Return the [x, y] coordinate for the center point of the cell that contains the specified text.  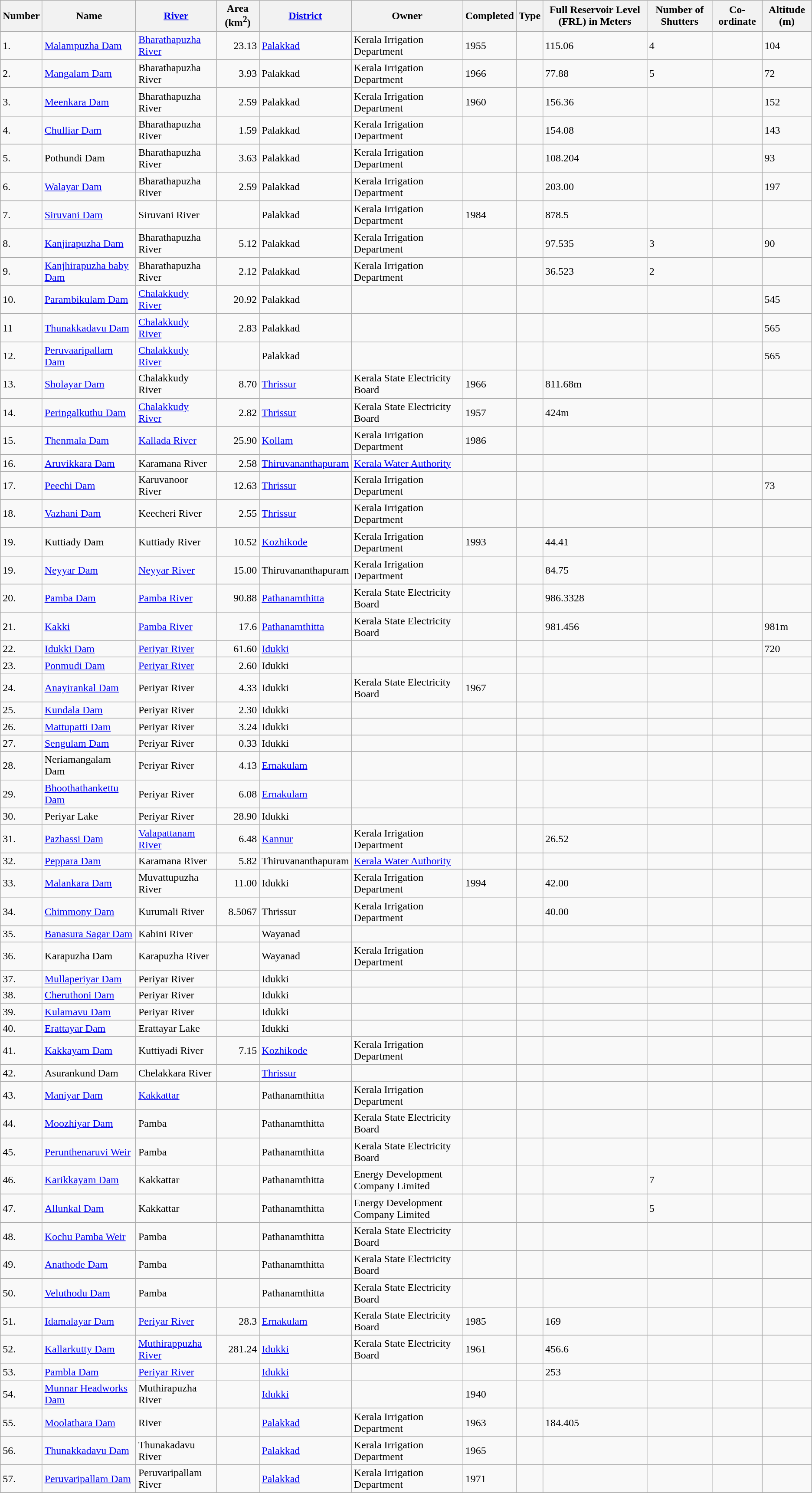
Mattupatti Dam [89, 727]
Meenkara Dam [89, 102]
37. [21, 979]
720 [787, 649]
2 [679, 272]
1940 [489, 1395]
10.52 [238, 541]
90.88 [238, 599]
Pambla Dam [89, 1372]
Kanjhirapuzha baby Dam [89, 272]
Kochu Pamba Weir [89, 1237]
44. [21, 1124]
Karapuzha Dam [89, 956]
1984 [489, 215]
2.60 [238, 666]
1994 [489, 883]
90 [787, 243]
47. [21, 1208]
49. [21, 1264]
32. [21, 861]
Erattayar Dam [89, 1028]
6.08 [238, 794]
24. [21, 688]
17.6 [238, 627]
Siruvani River [176, 215]
5.12 [238, 243]
38. [21, 995]
45. [21, 1152]
Keecheri River [176, 514]
1. [21, 45]
53. [21, 1372]
Maniyar Dam [89, 1095]
Number [21, 16]
169 [595, 1321]
154.08 [595, 130]
3.24 [238, 727]
District [305, 16]
5.82 [238, 861]
54. [21, 1395]
55. [21, 1422]
Altitude (m) [787, 16]
Kuttiady River [176, 541]
Pazhassi Dam [89, 838]
Number of Shutters [679, 16]
Munnar Headworks Dam [89, 1395]
3 [679, 243]
15.00 [238, 570]
28.90 [238, 816]
Peringalkuthu Dam [89, 412]
46. [21, 1180]
Bhoothathankettu Dam [89, 794]
97.535 [595, 243]
Co-ordinate [737, 16]
1971 [489, 1479]
Moozhiyar Dam [89, 1124]
Chulliar Dam [89, 130]
Allunkal Dam [89, 1208]
Mullaperiyar Dam [89, 979]
3.93 [238, 74]
981.456 [595, 627]
424m [595, 412]
73 [787, 485]
40. [21, 1028]
545 [787, 299]
Kakkayam Dam [89, 1051]
Kundala Dam [89, 710]
8. [21, 243]
7.15 [238, 1051]
Thunakadavu River [176, 1451]
6. [21, 187]
8.70 [238, 384]
Asurankund Dam [89, 1073]
1961 [489, 1349]
11.00 [238, 883]
0.33 [238, 743]
4.33 [238, 688]
3. [21, 102]
Pamba Dam [89, 599]
52. [21, 1349]
Sengulam Dam [89, 743]
1955 [489, 45]
Kurumali River [176, 911]
184.405 [595, 1422]
Anayirankal Dam [89, 688]
29. [21, 794]
77.88 [595, 74]
36. [21, 956]
14. [21, 412]
Malampuzha Dam [89, 45]
Area (km2) [238, 16]
197 [787, 187]
35. [21, 934]
Malankara Dam [89, 883]
26. [21, 727]
Erattayar Lake [176, 1028]
456.6 [595, 1349]
4.13 [238, 765]
42.00 [595, 883]
40.00 [595, 911]
Kabini River [176, 934]
Karikkayam Dam [89, 1180]
143 [787, 130]
39. [21, 1012]
31. [21, 838]
Kanjirapuzha Dam [89, 243]
1963 [489, 1422]
Idamalayar Dam [89, 1321]
2. [21, 74]
48. [21, 1237]
Peruvaripallam Dam [89, 1479]
Perunthenaruvi Weir [89, 1152]
156.36 [595, 102]
2.55 [238, 514]
152 [787, 102]
Peppara Dam [89, 861]
811.68m [595, 384]
34. [21, 911]
61.60 [238, 649]
Peruvaripallam River [176, 1479]
30. [21, 816]
93 [787, 159]
Aruvikkara Dam [89, 463]
12. [21, 356]
Full Reservoir Level (FRL) in Meters [595, 16]
18. [21, 514]
Karapuzha River [176, 956]
28. [21, 765]
Neyyar River [176, 570]
2.82 [238, 412]
Kallarkutty Dam [89, 1349]
1965 [489, 1451]
2.12 [238, 272]
Moolathara Dam [89, 1422]
104 [787, 45]
Banasura Sagar Dam [89, 934]
108.204 [595, 159]
Kulamavu Dam [89, 1012]
Anathode Dam [89, 1264]
2.30 [238, 710]
4. [21, 130]
17. [21, 485]
1967 [489, 688]
57. [21, 1479]
21. [21, 627]
3.63 [238, 159]
Vazhani Dam [89, 514]
26.52 [595, 838]
13. [21, 384]
Veluthodu Dam [89, 1293]
Completed [489, 16]
25. [21, 710]
253 [595, 1372]
4 [679, 45]
Cheruthoni Dam [89, 995]
Walayar Dam [89, 187]
Kuttiady Dam [89, 541]
7 [679, 1180]
10. [21, 299]
Muvattupuzha River [176, 883]
1986 [489, 441]
Peechi Dam [89, 485]
6.48 [238, 838]
28.3 [238, 1321]
2.83 [238, 328]
Kollam [305, 441]
281.24 [238, 1349]
981m [787, 627]
1985 [489, 1321]
44.41 [595, 541]
41. [21, 1051]
20. [21, 599]
1957 [489, 412]
20.92 [238, 299]
Name [89, 16]
Karuvanoor River [176, 485]
1.59 [238, 130]
Muthirapuzha River [176, 1395]
51. [21, 1321]
43. [21, 1095]
84.75 [595, 570]
Muthirappuzha River [176, 1349]
Pothundi Dam [89, 159]
42. [21, 1073]
Parambikulam Dam [89, 299]
23. [21, 666]
1993 [489, 541]
16. [21, 463]
Mangalam Dam [89, 74]
11 [21, 328]
Neyyar Dam [89, 570]
36.523 [595, 272]
Neriamangalam Dam [89, 765]
22. [21, 649]
23.13 [238, 45]
Kakki [89, 627]
Ponmudi Dam [89, 666]
203.00 [595, 187]
Peruvaaripallam Dam [89, 356]
8.5067 [238, 911]
Periyar Lake [89, 816]
Kannur [305, 838]
986.3328 [595, 599]
Kallada River [176, 441]
5. [21, 159]
Idukki Dam [89, 649]
Sholayar Dam [89, 384]
33. [21, 883]
50. [21, 1293]
1960 [489, 102]
12.63 [238, 485]
25.90 [238, 441]
7. [21, 215]
72 [787, 74]
Valapattanam River [176, 838]
Siruvani Dam [89, 215]
Type [529, 16]
Chelakkara River [176, 1073]
115.06 [595, 45]
Thenmala Dam [89, 441]
15. [21, 441]
27. [21, 743]
9. [21, 272]
878.5 [595, 215]
Owner [407, 16]
2.58 [238, 463]
Kuttiyadi River [176, 1051]
56. [21, 1451]
Chimmony Dam [89, 911]
